From the cell containing the given text, extract its center point as (X, Y) coordinate. 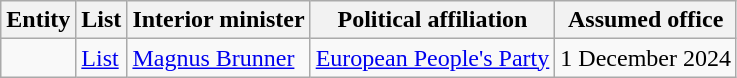
1 December 2024 (646, 58)
Entity (38, 20)
Assumed office (646, 20)
Interior minister (218, 20)
European People's Party (432, 58)
Political affiliation (432, 20)
Magnus Brunner (218, 58)
